Identify which cell holds the provided text, then report its [X, Y] central coordinate. 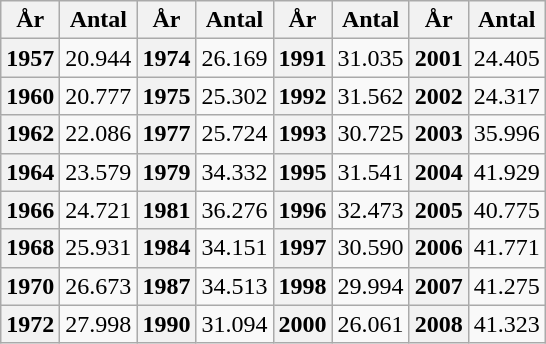
2008 [438, 324]
30.590 [370, 248]
26.169 [234, 58]
1968 [30, 248]
1990 [166, 324]
35.996 [506, 134]
31.035 [370, 58]
2007 [438, 286]
36.276 [234, 210]
23.579 [98, 172]
1970 [30, 286]
41.771 [506, 248]
2003 [438, 134]
25.302 [234, 96]
1997 [302, 248]
20.944 [98, 58]
1964 [30, 172]
1991 [302, 58]
1960 [30, 96]
1995 [302, 172]
20.777 [98, 96]
1998 [302, 286]
1977 [166, 134]
1974 [166, 58]
34.151 [234, 248]
25.724 [234, 134]
22.086 [98, 134]
2005 [438, 210]
41.323 [506, 324]
1957 [30, 58]
1981 [166, 210]
1996 [302, 210]
41.929 [506, 172]
24.317 [506, 96]
31.094 [234, 324]
1984 [166, 248]
40.775 [506, 210]
24.721 [98, 210]
24.405 [506, 58]
32.473 [370, 210]
41.275 [506, 286]
31.562 [370, 96]
31.541 [370, 172]
1972 [30, 324]
2002 [438, 96]
34.513 [234, 286]
2000 [302, 324]
2006 [438, 248]
27.998 [98, 324]
1987 [166, 286]
34.332 [234, 172]
26.061 [370, 324]
25.931 [98, 248]
1992 [302, 96]
2004 [438, 172]
1962 [30, 134]
30.725 [370, 134]
2001 [438, 58]
29.994 [370, 286]
1979 [166, 172]
26.673 [98, 286]
1975 [166, 96]
1993 [302, 134]
1966 [30, 210]
